Search for the cell housing the specified text and yield its (X, Y) center coordinate. 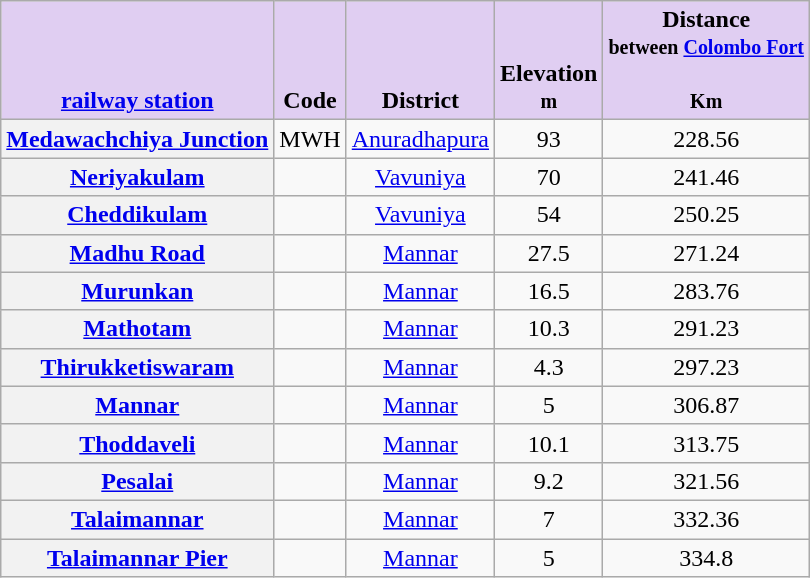
District (420, 60)
Thoddaveli (138, 443)
54 (549, 215)
241.46 (706, 177)
306.87 (706, 405)
10.1 (549, 443)
Neriyakulam (138, 177)
Code (310, 60)
16.5 (549, 291)
4.3 (549, 367)
Murunkan (138, 291)
93 (549, 139)
297.23 (706, 367)
283.76 (706, 291)
291.23 (706, 329)
321.56 (706, 481)
70 (549, 177)
Elevationm (549, 60)
Madhu Road (138, 253)
railway station (138, 60)
250.25 (706, 215)
Distancebetween Colombo FortKm (706, 60)
9.2 (549, 481)
Medawachchiya Junction (138, 139)
27.5 (549, 253)
10.3 (549, 329)
MWH (310, 139)
Talaimannar (138, 519)
7 (549, 519)
334.8 (706, 557)
228.56 (706, 139)
332.36 (706, 519)
Cheddikulam (138, 215)
Anuradhapura (420, 139)
Pesalai (138, 481)
Talaimannar Pier (138, 557)
313.75 (706, 443)
Mathotam (138, 329)
271.24 (706, 253)
Thirukketiswaram (138, 367)
